Find where the given text appears and provide that cell's center as (X, Y) coordinate. 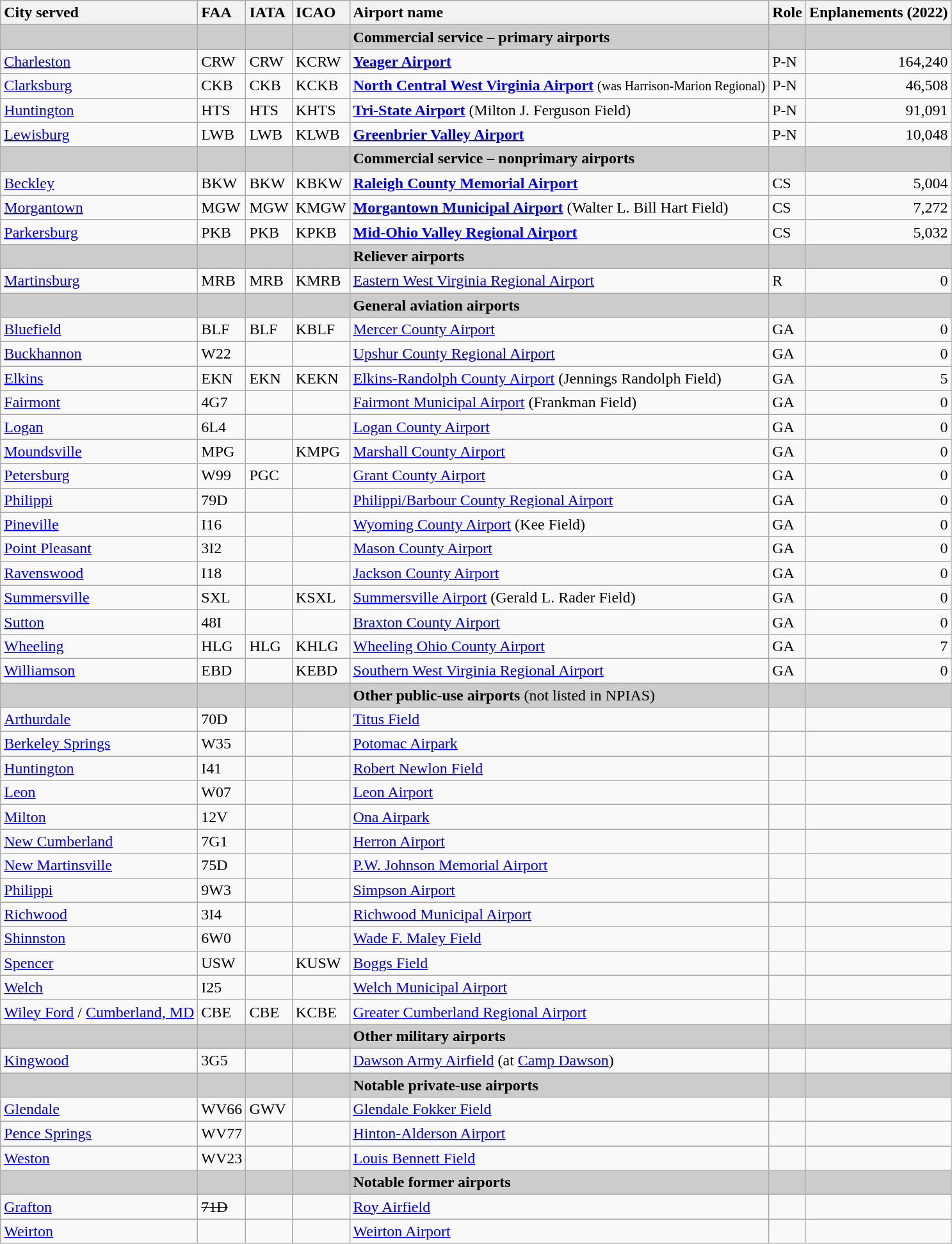
Glendale Fokker Field (560, 1110)
Greenbrier Valley Airport (560, 134)
PGC (269, 476)
KMPG (321, 451)
Williamson (99, 670)
3I2 (222, 549)
W22 (222, 354)
Other military airports (560, 1036)
Leon Airport (560, 793)
Milton (99, 817)
Glendale (99, 1110)
Wade F. Maley Field (560, 939)
Mercer County Airport (560, 330)
Weirton Airport (560, 1231)
71D (222, 1207)
Philippi/Barbour County Regional Airport (560, 500)
W35 (222, 744)
Logan County Airport (560, 427)
KHTS (321, 110)
Clarksburg (99, 86)
Yeager Airport (560, 61)
Richwood Municipal Airport (560, 914)
General aviation airports (560, 305)
Welch Municipal Airport (560, 987)
Grafton (99, 1207)
Simpson Airport (560, 890)
KLWB (321, 134)
I25 (222, 987)
Mason County Airport (560, 549)
IATA (269, 13)
Eastern West Virginia Regional Airport (560, 280)
Ona Airpark (560, 817)
SXL (222, 597)
Morgantown Municipal Airport (Walter L. Bill Hart Field) (560, 207)
I16 (222, 524)
70D (222, 720)
Braxton County Airport (560, 622)
6L4 (222, 427)
Pence Springs (99, 1134)
EBD (222, 670)
Other public-use airports (not listed in NPIAS) (560, 695)
I41 (222, 768)
Point Pleasant (99, 549)
KEBD (321, 670)
Elkins-Randolph County Airport (Jennings Randolph Field) (560, 378)
Wiley Ford / Cumberland, MD (99, 1012)
Shinnston (99, 939)
Southern West Virginia Regional Airport (560, 670)
12V (222, 817)
Fairmont Municipal Airport (Frankman Field) (560, 403)
Wheeling (99, 646)
Welch (99, 987)
Beckley (99, 183)
Louis Bennett Field (560, 1158)
KPKB (321, 232)
Enplanements (2022) (878, 13)
Tri-State Airport (Milton J. Ferguson Field) (560, 110)
Summersville (99, 597)
Parkersburg (99, 232)
Commercial service – nonprimary airports (560, 159)
Leon (99, 793)
WV23 (222, 1158)
Weirton (99, 1231)
Sutton (99, 622)
W99 (222, 476)
Charleston (99, 61)
KHLG (321, 646)
7G1 (222, 841)
KCRW (321, 61)
5,032 (878, 232)
KCKB (321, 86)
I18 (222, 573)
ICAO (321, 13)
Roy Airfield (560, 1207)
Wheeling Ohio County Airport (560, 646)
Pineville (99, 524)
Titus Field (560, 720)
Wyoming County Airport (Kee Field) (560, 524)
KCBE (321, 1012)
91,091 (878, 110)
Reliever airports (560, 256)
Lewisburg (99, 134)
7,272 (878, 207)
7 (878, 646)
KBLF (321, 330)
164,240 (878, 61)
46,508 (878, 86)
Petersburg (99, 476)
WV66 (222, 1110)
Martinsburg (99, 280)
Kingwood (99, 1060)
KMRB (321, 280)
3I4 (222, 914)
MPG (222, 451)
Elkins (99, 378)
USW (222, 963)
Summersville Airport (Gerald L. Rader Field) (560, 597)
Ravenswood (99, 573)
3G5 (222, 1060)
Marshall County Airport (560, 451)
Greater Cumberland Regional Airport (560, 1012)
North Central West Virginia Airport (was Harrison-Marion Regional) (560, 86)
Hinton-Alderson Airport (560, 1134)
Logan (99, 427)
75D (222, 866)
Role (787, 13)
Spencer (99, 963)
Richwood (99, 914)
Upshur County Regional Airport (560, 354)
4G7 (222, 403)
Weston (99, 1158)
Notable private-use airports (560, 1085)
City served (99, 13)
5,004 (878, 183)
FAA (222, 13)
Arthurdale (99, 720)
KSXL (321, 597)
Fairmont (99, 403)
R (787, 280)
Airport name (560, 13)
WV77 (222, 1134)
Notable former airports (560, 1183)
9W3 (222, 890)
P.W. Johnson Memorial Airport (560, 866)
Jackson County Airport (560, 573)
KEKN (321, 378)
Grant County Airport (560, 476)
Commercial service – primary airports (560, 37)
6W0 (222, 939)
New Martinsville (99, 866)
Mid-Ohio Valley Regional Airport (560, 232)
10,048 (878, 134)
W07 (222, 793)
Potomac Airpark (560, 744)
79D (222, 500)
Berkeley Springs (99, 744)
KUSW (321, 963)
Moundsville (99, 451)
GWV (269, 1110)
KMGW (321, 207)
Bluefield (99, 330)
Buckhannon (99, 354)
Morgantown (99, 207)
5 (878, 378)
New Cumberland (99, 841)
48I (222, 622)
KBKW (321, 183)
Herron Airport (560, 841)
Boggs Field (560, 963)
Dawson Army Airfield (at Camp Dawson) (560, 1060)
Raleigh County Memorial Airport (560, 183)
Robert Newlon Field (560, 768)
